Scan for the cell matching the given text and deliver its [X, Y] coordinate at center. 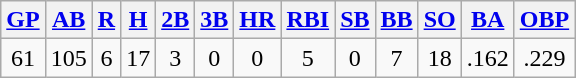
BB [396, 20]
.229 [544, 58]
AB [68, 20]
GP [23, 20]
5 [308, 58]
RBI [308, 20]
18 [440, 58]
7 [396, 58]
SB [355, 20]
OBP [544, 20]
.162 [488, 58]
HR [258, 20]
105 [68, 58]
17 [138, 58]
R [106, 20]
3 [176, 58]
BA [488, 20]
2B [176, 20]
6 [106, 58]
H [138, 20]
3B [214, 20]
SO [440, 20]
61 [23, 58]
